Return the (X, Y) coordinate for the center point of the cell that contains the specified text.  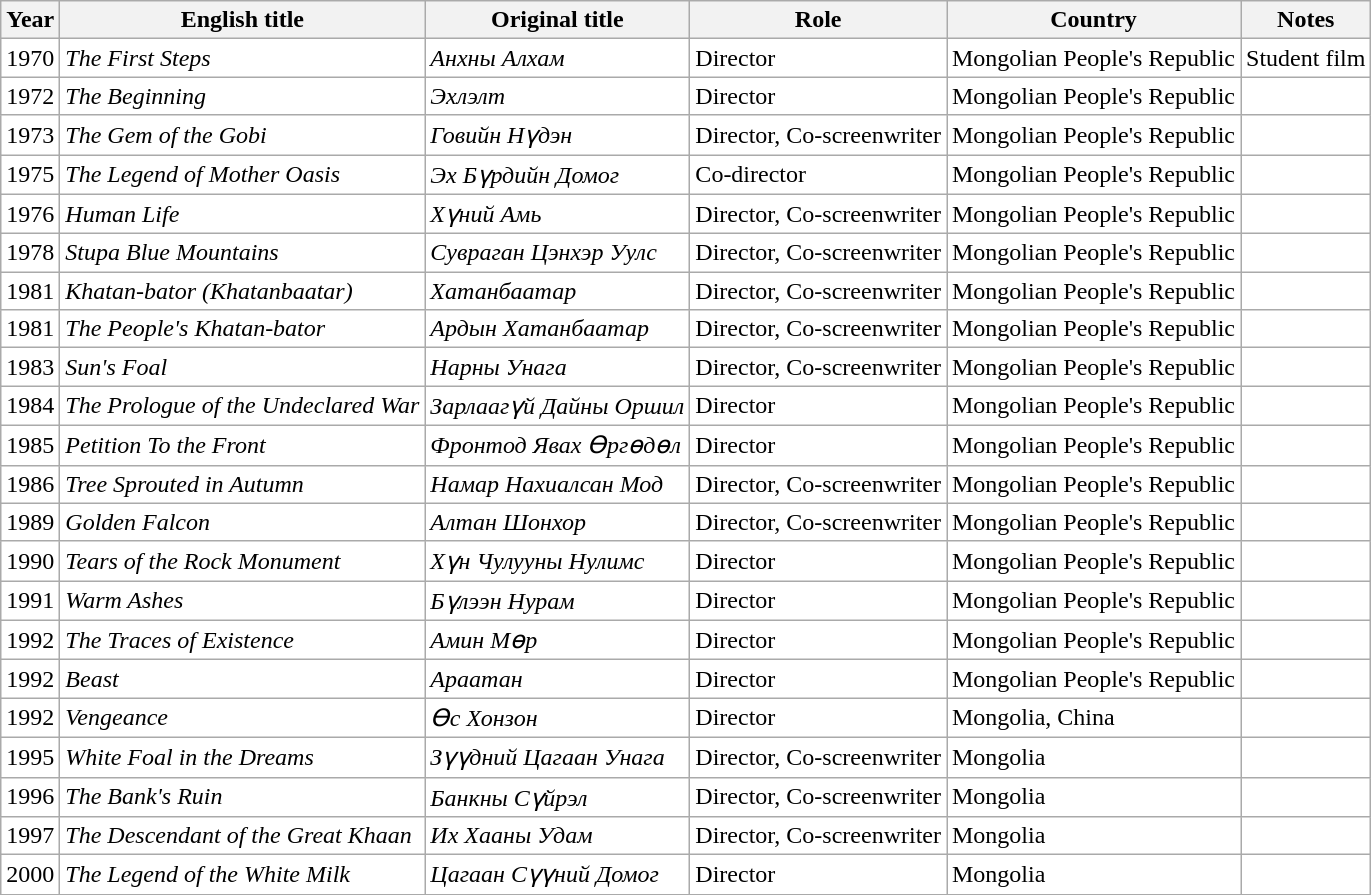
The Beginning (242, 96)
Khatan-bator (Khatanbaatar) (242, 291)
Намар Нахиалсан Мод (558, 484)
The Traces of Existence (242, 640)
Фронтод Явах Өргөдөл (558, 445)
Role (818, 20)
Анхны Алхам (558, 58)
1990 (30, 561)
1986 (30, 484)
Golden Falcon (242, 522)
1973 (30, 135)
Өс Хонзон (558, 718)
The First Steps (242, 58)
Хүн Чулууны Нулимс (558, 561)
White Foal in the Dreams (242, 757)
The People's Khatan-bator (242, 329)
Зарлаагүй Дайны Оршил (558, 406)
Алтан Шонхор (558, 522)
Цагаан Сүүний Домог (558, 875)
Говийн Нүдэн (558, 135)
The Prologue of the Undeclared War (242, 406)
Beast (242, 679)
The Legend of the White Milk (242, 875)
1975 (30, 174)
1985 (30, 445)
1976 (30, 214)
1983 (30, 367)
Petition To the Front (242, 445)
Ардын Хатанбаатар (558, 329)
1984 (30, 406)
Бүлээн Нурам (558, 601)
Stupa Blue Mountains (242, 253)
Эх Бүрдийн Домог (558, 174)
Tears of the Rock Monument (242, 561)
Sun's Foal (242, 367)
The Descendant of the Great Khaan (242, 836)
Human Life (242, 214)
1991 (30, 601)
Vengeance (242, 718)
1996 (30, 797)
Notes (1306, 20)
English title (242, 20)
Банкны Сүйрэл (558, 797)
Original title (558, 20)
Хүний Амь (558, 214)
1970 (30, 58)
The Legend of Mother Oasis (242, 174)
Year (30, 20)
Tree Sprouted in Autumn (242, 484)
Нарны Унага (558, 367)
Mongolia, China (1093, 718)
Co-director (818, 174)
Их Хааны Удам (558, 836)
1972 (30, 96)
Student film (1306, 58)
1997 (30, 836)
Хатанбаатар (558, 291)
2000 (30, 875)
Эхлэлт (558, 96)
Араатан (558, 679)
1995 (30, 757)
Сувраган Цэнхэр Уулс (558, 253)
Country (1093, 20)
1989 (30, 522)
1978 (30, 253)
Амин Мөр (558, 640)
Зүүдний Цагаан Унага (558, 757)
Warm Ashes (242, 601)
The Bank's Ruin (242, 797)
The Gem of the Gobi (242, 135)
